For the text-containing cell, return its midpoint in (x, y) coordinate format. 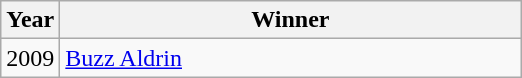
Year (30, 20)
2009 (30, 58)
Buzz Aldrin (290, 58)
Winner (290, 20)
